Return the [x, y] coordinate for the center point of the cell that contains the specified text.  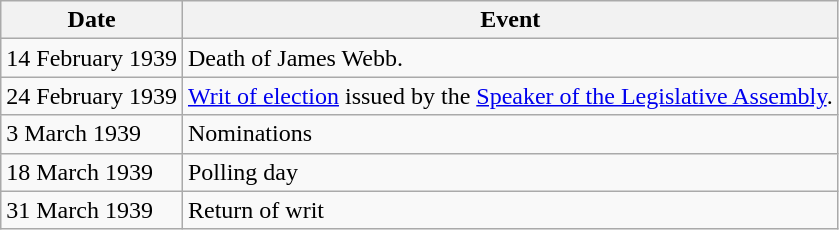
3 March 1939 [92, 134]
Event [510, 20]
Polling day [510, 172]
14 February 1939 [92, 58]
Death of James Webb. [510, 58]
31 March 1939 [92, 210]
Nominations [510, 134]
Date [92, 20]
24 February 1939 [92, 96]
18 March 1939 [92, 172]
Return of writ [510, 210]
Writ of election issued by the Speaker of the Legislative Assembly. [510, 96]
